From the cell containing the given text, extract its center point as (X, Y) coordinate. 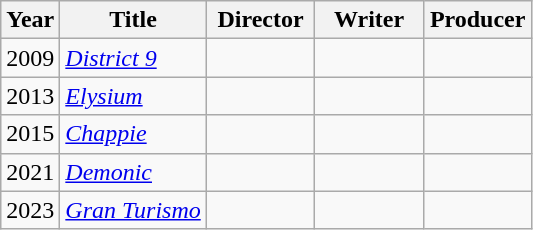
2013 (30, 96)
Gran Turismo (133, 210)
2009 (30, 58)
Demonic (133, 172)
Producer (478, 20)
2015 (30, 134)
Year (30, 20)
Chappie (133, 134)
Director (260, 20)
2023 (30, 210)
2021 (30, 172)
Title (133, 20)
Writer (370, 20)
District 9 (133, 58)
Elysium (133, 96)
